Scan for the cell matching the given text and deliver its [X, Y] coordinate at center. 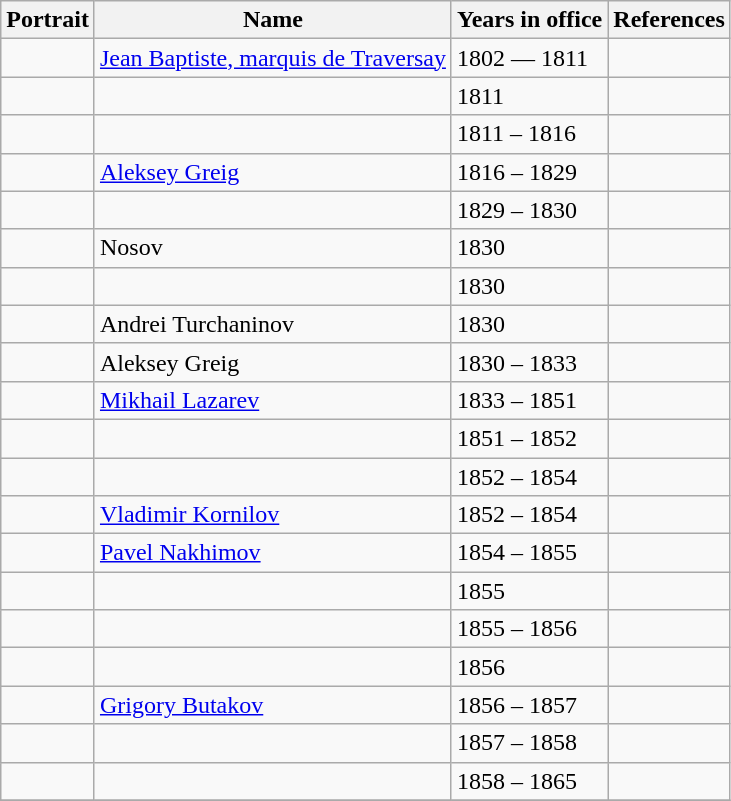
Jean Baptiste, marquis de Traversay [272, 58]
Name [272, 20]
1857 – 1858 [529, 743]
Andrei Turchaninov [272, 324]
Years in office [529, 20]
1858 – 1865 [529, 781]
1811 [529, 96]
1855 [529, 591]
1816 – 1829 [529, 172]
Mikhail Lazarev [272, 400]
1855 – 1856 [529, 629]
1830 – 1833 [529, 362]
1802 — 1811 [529, 58]
Pavel Nakhimov [272, 553]
Portrait [48, 20]
1851 – 1852 [529, 438]
1854 – 1855 [529, 553]
1811 – 1816 [529, 134]
1856 [529, 667]
References [670, 20]
1829 – 1830 [529, 210]
Vladimir Kornilov [272, 515]
1833 – 1851 [529, 400]
Grigory Butakov [272, 705]
Nosov [272, 248]
1856 – 1857 [529, 705]
